Provide the (x, y) coordinate of the cell's center where the given text is located.  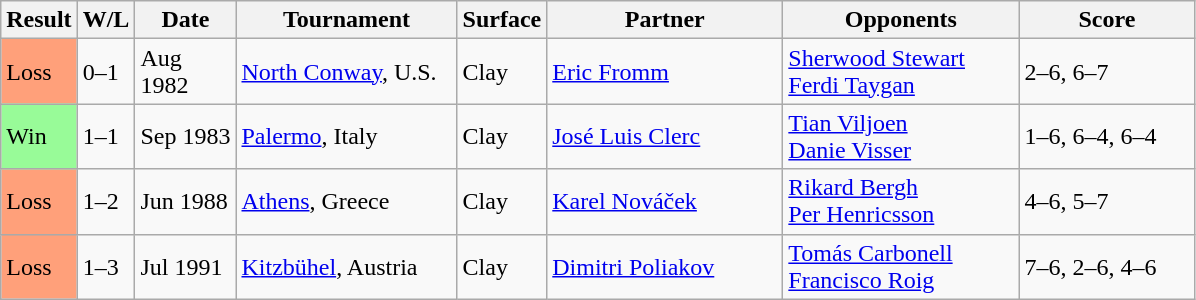
Sherwood Stewart Ferdi Taygan (901, 72)
1–6, 6–4, 6–4 (1107, 136)
1–3 (106, 266)
Partner (665, 20)
Dimitri Poliakov (665, 266)
Jul 1991 (186, 266)
Tian Viljoen Danie Visser (901, 136)
Jun 1988 (186, 202)
José Luis Clerc (665, 136)
Opponents (901, 20)
Date (186, 20)
Score (1107, 20)
Result (39, 20)
4–6, 5–7 (1107, 202)
North Conway, U.S. (346, 72)
Athens, Greece (346, 202)
Tomás Carbonell Francisco Roig (901, 266)
1–2 (106, 202)
Surface (502, 20)
Aug 1982 (186, 72)
Sep 1983 (186, 136)
Palermo, Italy (346, 136)
2–6, 6–7 (1107, 72)
W/L (106, 20)
Win (39, 136)
Tournament (346, 20)
Rikard Bergh Per Henricsson (901, 202)
1–1 (106, 136)
Eric Fromm (665, 72)
Kitzbühel, Austria (346, 266)
0–1 (106, 72)
7–6, 2–6, 4–6 (1107, 266)
Karel Nováček (665, 202)
